For the text-containing cell, return its midpoint in (X, Y) coordinate format. 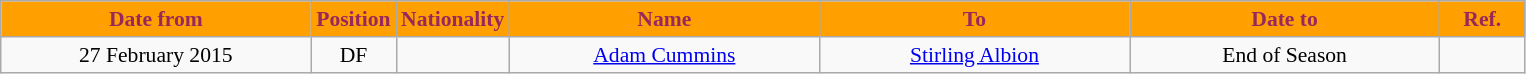
To (974, 19)
Date from (156, 19)
End of Season (1285, 55)
Date to (1285, 19)
27 February 2015 (156, 55)
Position (354, 19)
Stirling Albion (974, 55)
Adam Cummins (664, 55)
DF (354, 55)
Name (664, 19)
Nationality (452, 19)
Ref. (1482, 19)
